From the cell containing the given text, extract its center point as [x, y] coordinate. 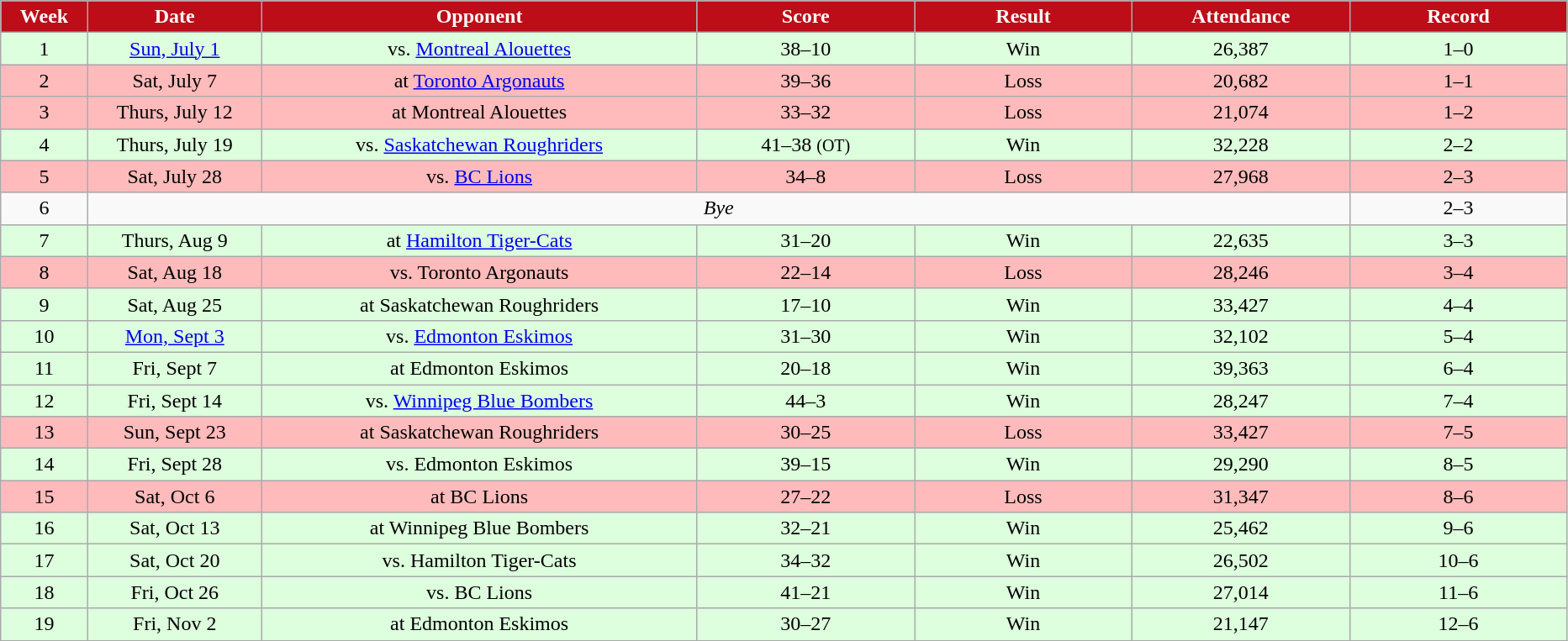
Score [805, 17]
20,682 [1241, 81]
28,246 [1241, 272]
22,635 [1241, 240]
Sat, Aug 25 [175, 304]
1 [45, 49]
Opponent [479, 17]
10 [45, 336]
Fri, Nov 2 [175, 624]
30–25 [805, 433]
Record [1458, 17]
11 [45, 368]
32,102 [1241, 336]
Date [175, 17]
27,968 [1241, 176]
18 [45, 592]
Result [1024, 17]
38–10 [805, 49]
7–5 [1458, 433]
31–30 [805, 336]
16 [45, 528]
vs. Toronto Argonauts [479, 272]
30–27 [805, 624]
Fri, Sept 7 [175, 368]
2–2 [1458, 144]
at BC Lions [479, 497]
12–6 [1458, 624]
17–10 [805, 304]
32–21 [805, 528]
at Montreal Alouettes [479, 113]
27,014 [1241, 592]
8–6 [1458, 497]
3–3 [1458, 240]
3–4 [1458, 272]
9 [45, 304]
31–20 [805, 240]
Week [45, 17]
13 [45, 433]
1–2 [1458, 113]
33–32 [805, 113]
Sun, July 1 [175, 49]
39–15 [805, 465]
21,074 [1241, 113]
Sat, July 28 [175, 176]
28,247 [1241, 401]
29,290 [1241, 465]
41–38 (OT) [805, 144]
25,462 [1241, 528]
21,147 [1241, 624]
6–4 [1458, 368]
19 [45, 624]
Sat, Aug 18 [175, 272]
Sat, Oct 6 [175, 497]
22–14 [805, 272]
vs. Saskatchewan Roughriders [479, 144]
vs. Hamilton Tiger-Cats [479, 560]
7–4 [1458, 401]
Attendance [1241, 17]
39–36 [805, 81]
12 [45, 401]
14 [45, 465]
5 [45, 176]
41–21 [805, 592]
34–8 [805, 176]
44–3 [805, 401]
5–4 [1458, 336]
6 [45, 208]
10–6 [1458, 560]
32,228 [1241, 144]
at Hamilton Tiger-Cats [479, 240]
Bye [718, 208]
at Winnipeg Blue Bombers [479, 528]
at Toronto Argonauts [479, 81]
3 [45, 113]
9–6 [1458, 528]
26,387 [1241, 49]
39,363 [1241, 368]
1–0 [1458, 49]
11–6 [1458, 592]
34–32 [805, 560]
1–1 [1458, 81]
17 [45, 560]
27–22 [805, 497]
Sat, Oct 20 [175, 560]
4 [45, 144]
2 [45, 81]
26,502 [1241, 560]
Mon, Sept 3 [175, 336]
Sat, Oct 13 [175, 528]
Sun, Sept 23 [175, 433]
8 [45, 272]
7 [45, 240]
Fri, Oct 26 [175, 592]
vs. Winnipeg Blue Bombers [479, 401]
4–4 [1458, 304]
20–18 [805, 368]
8–5 [1458, 465]
Thurs, July 19 [175, 144]
Thurs, Aug 9 [175, 240]
Fri, Sept 14 [175, 401]
31,347 [1241, 497]
15 [45, 497]
Fri, Sept 28 [175, 465]
Sat, July 7 [175, 81]
Thurs, July 12 [175, 113]
vs. Montreal Alouettes [479, 49]
